Extract the (x, y) coordinate from the center of the cell holding the provided text.  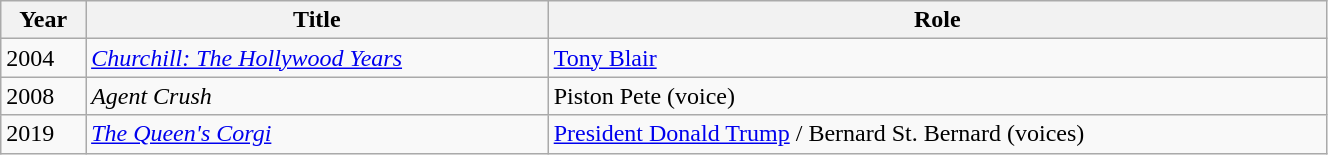
The Queen's Corgi (318, 134)
Title (318, 20)
Role (937, 20)
2008 (44, 96)
2004 (44, 58)
Agent Crush (318, 96)
Churchill: The Hollywood Years (318, 58)
2019 (44, 134)
Piston Pete (voice) (937, 96)
Year (44, 20)
Tony Blair (937, 58)
President Donald Trump / Bernard St. Bernard (voices) (937, 134)
